Scan for the cell matching the given text and deliver its [x, y] coordinate at center. 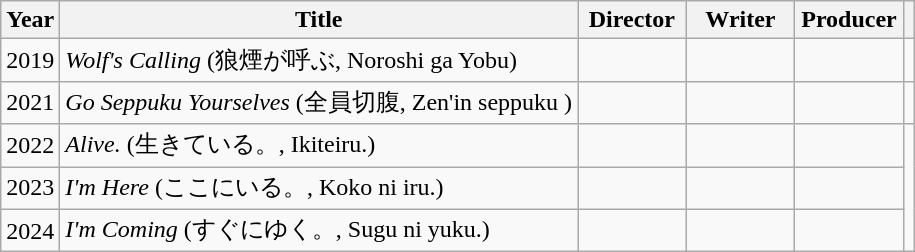
2023 [30, 188]
Alive. (生きている。, Ikiteiru.) [319, 146]
Wolf's Calling (狼煙が呼ぶ, Noroshi ga Yobu) [319, 60]
Producer [850, 20]
Director [632, 20]
2019 [30, 60]
Title [319, 20]
2021 [30, 102]
I'm Coming (すぐにゆく。, Sugu ni yuku.) [319, 230]
Writer [740, 20]
Year [30, 20]
2024 [30, 230]
2022 [30, 146]
Go Seppuku Yourselves (全員切腹, Zen'in seppuku ) [319, 102]
I'm Here (ここにいる。, Koko ni iru.) [319, 188]
